Scan for the cell matching the given text and deliver its (x, y) coordinate at center. 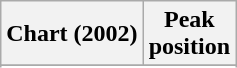
Chart (2002) (72, 34)
Peakposition (189, 34)
